Locate the cell with the specified text and output its (x, y) center coordinate. 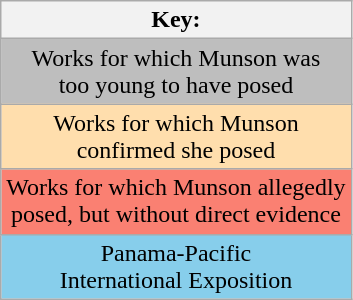
Works for which Munson wastoo young to have posed (176, 72)
Works for which Munsonconfirmed she posed (176, 136)
Key: (176, 20)
Panama-PacificInternational Exposition (176, 266)
Works for which Munson allegedlyposed, but without direct evidence (176, 202)
